Detect which cell encompasses the target text, then output its [X, Y] center coordinate. 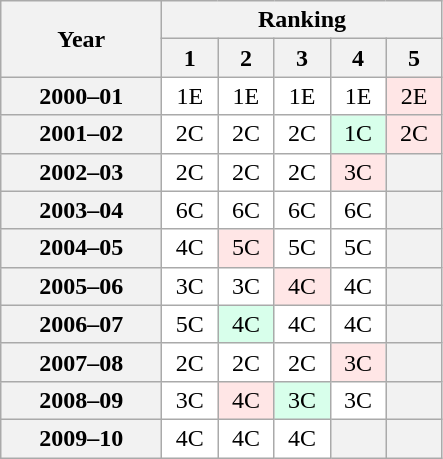
2000–01 [82, 96]
2 [246, 58]
2009–10 [82, 438]
Ranking [302, 20]
3 [302, 58]
2003–04 [82, 210]
4 [358, 58]
Year [82, 39]
2006–07 [82, 324]
5 [414, 58]
2E [414, 96]
2004–05 [82, 248]
2002–03 [82, 172]
2008–09 [82, 400]
2001–02 [82, 134]
2007–08 [82, 362]
1 [190, 58]
2005–06 [82, 286]
1C [358, 134]
